Find where the given text appears and provide that cell's center as [X, Y] coordinate. 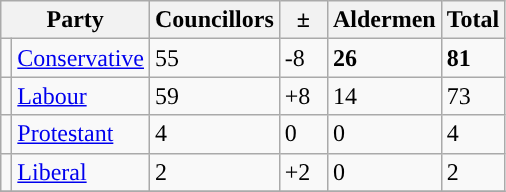
Total [473, 20]
59 [215, 96]
+8 [303, 96]
14 [384, 96]
55 [215, 58]
Protestant [81, 134]
Conservative [81, 58]
26 [384, 58]
Party [76, 20]
Liberal [81, 172]
73 [473, 96]
Labour [81, 96]
Aldermen [384, 20]
81 [473, 58]
Councillors [215, 20]
+2 [303, 172]
-8 [303, 58]
± [303, 20]
